Return [x, y] of the center of cell containing provided text 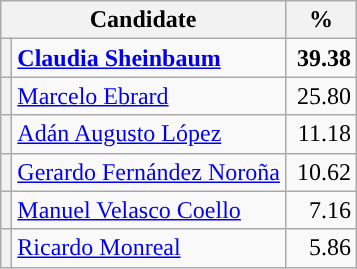
7.16 [320, 210]
Manuel Velasco Coello [149, 210]
11.18 [320, 134]
Adán Augusto López [149, 134]
5.86 [320, 248]
% [320, 20]
Marcelo Ebrard [149, 96]
Claudia Sheinbaum [149, 58]
25.80 [320, 96]
10.62 [320, 172]
Gerardo Fernández Noroña [149, 172]
Ricardo Monreal [149, 248]
39.38 [320, 58]
Candidate [144, 20]
